Find where the given text appears and provide that cell's center as (x, y) coordinate. 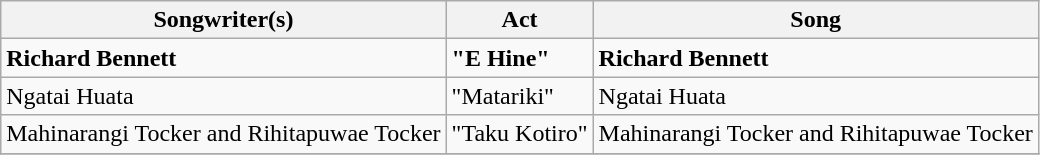
"Taku Kotiro" (520, 134)
Song (816, 20)
Act (520, 20)
"Matariki" (520, 96)
"E Hine" (520, 58)
Songwriter(s) (224, 20)
